Pinpoint the cell where the given text exists, returning its (x, y) midpoint coordinate. 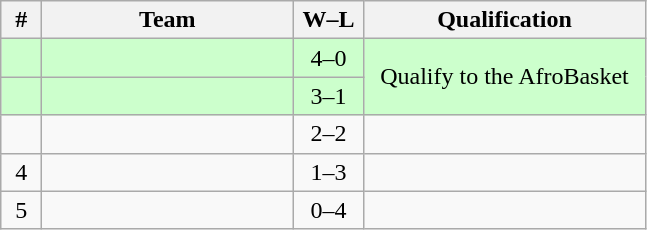
Qualify to the AfroBasket (504, 77)
1–3 (328, 172)
# (22, 20)
0–4 (328, 210)
Qualification (504, 20)
3–1 (328, 96)
W–L (328, 20)
2–2 (328, 134)
4–0 (328, 58)
5 (22, 210)
4 (22, 172)
Team (168, 20)
